Find where the given text appears and provide that cell's center as [X, Y] coordinate. 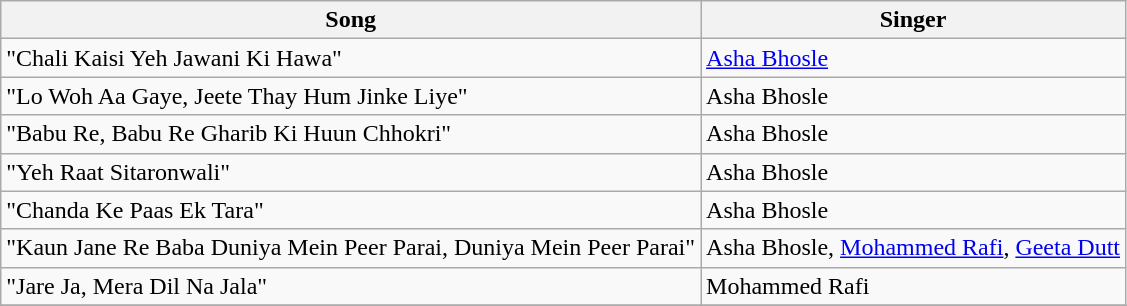
Singer [914, 20]
"Chali Kaisi Yeh Jawani Ki Hawa" [351, 58]
"Babu Re, Babu Re Gharib Ki Huun Chhokri" [351, 134]
"Jare Ja, Mera Dil Na Jala" [351, 286]
"Lo Woh Aa Gaye, Jeete Thay Hum Jinke Liye" [351, 96]
Song [351, 20]
"Chanda Ke Paas Ek Tara" [351, 210]
Asha Bhosle, Mohammed Rafi, Geeta Dutt [914, 248]
"Yeh Raat Sitaronwali" [351, 172]
"Kaun Jane Re Baba Duniya Mein Peer Parai, Duniya Mein Peer Parai" [351, 248]
Mohammed Rafi [914, 286]
